Return the [X, Y] coordinate for the center point of the cell that contains the specified text.  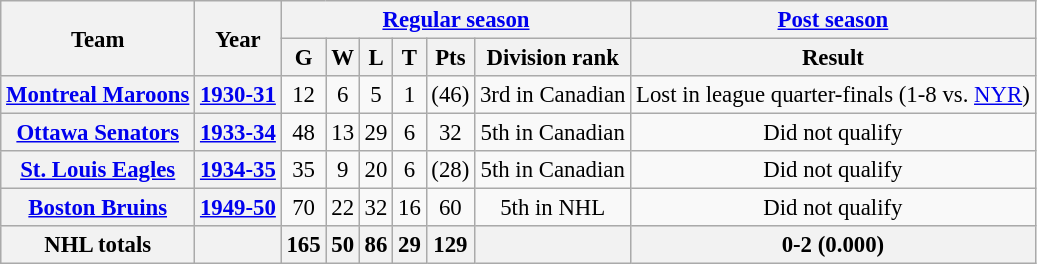
60 [450, 208]
Division rank [553, 58]
165 [304, 245]
9 [342, 170]
Boston Bruins [98, 208]
20 [376, 170]
1930-31 [238, 95]
Pts [450, 58]
Post season [833, 20]
St. Louis Eagles [98, 170]
Ottawa Senators [98, 133]
Montreal Maroons [98, 95]
Lost in league quarter-finals (1-8 vs. NYR) [833, 95]
129 [450, 245]
5th in NHL [553, 208]
(46) [450, 95]
13 [342, 133]
Team [98, 38]
16 [410, 208]
T [410, 58]
86 [376, 245]
1 [410, 95]
G [304, 58]
50 [342, 245]
1934-35 [238, 170]
3rd in Canadian [553, 95]
12 [304, 95]
W [342, 58]
Result [833, 58]
1933-34 [238, 133]
1949-50 [238, 208]
L [376, 58]
Regular season [456, 20]
70 [304, 208]
0-2 (0.000) [833, 245]
48 [304, 133]
22 [342, 208]
(28) [450, 170]
5 [376, 95]
35 [304, 170]
Year [238, 38]
NHL totals [98, 245]
